Search for the cell housing the specified text and yield its [X, Y] center coordinate. 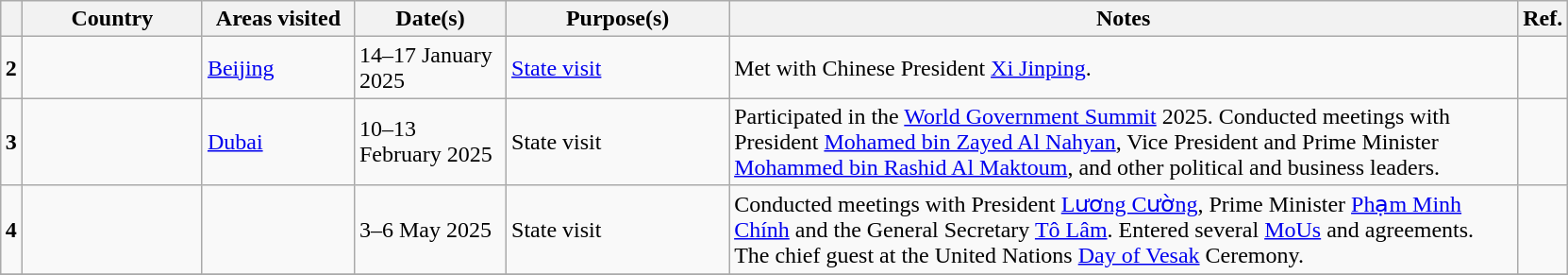
Areas visited [277, 19]
10–13 February 2025 [430, 142]
3 [11, 142]
Purpose(s) [618, 19]
Notes [1124, 19]
Met with Chinese President Xi Jinping. [1124, 68]
14–17 January 2025 [430, 68]
Dubai [277, 142]
3–6 May 2025 [430, 230]
Beijing [277, 68]
4 [11, 230]
Ref. [1543, 19]
Country [111, 19]
Date(s) [430, 19]
2 [11, 68]
